From the cell containing the given text, extract its center point as [X, Y] coordinate. 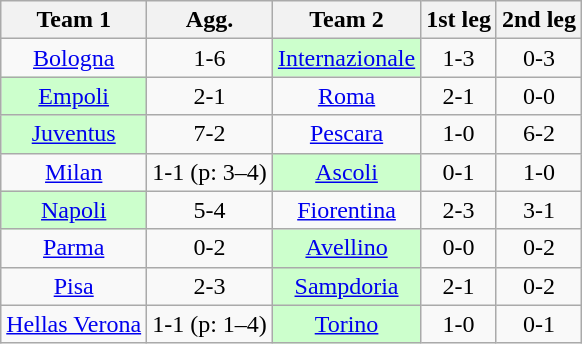
Milan [74, 172]
Bologna [74, 58]
Sampdoria [346, 286]
Team 2 [346, 20]
Torino [346, 324]
0-3 [538, 58]
1-3 [459, 58]
Ascoli [346, 172]
1-6 [210, 58]
Agg. [210, 20]
Napoli [74, 210]
Pescara [346, 134]
Roma [346, 96]
Fiorentina [346, 210]
Internazionale [346, 58]
1-1 (p: 3–4) [210, 172]
Team 1 [74, 20]
Avellino [346, 248]
1st leg [459, 20]
5-4 [210, 210]
3-1 [538, 210]
Juventus [74, 134]
7-2 [210, 134]
Pisa [74, 286]
Hellas Verona [74, 324]
6-2 [538, 134]
1-1 (p: 1–4) [210, 324]
Parma [74, 248]
2nd leg [538, 20]
Empoli [74, 96]
